Output the [x, y] coordinate of the center of the cell containing the given text.  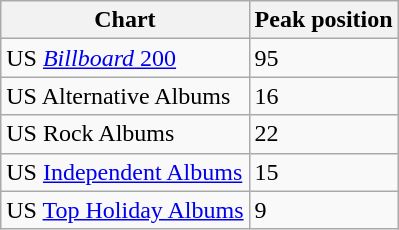
US Alternative Albums [125, 96]
22 [324, 134]
Chart [125, 20]
16 [324, 96]
Peak position [324, 20]
US Independent Albums [125, 172]
95 [324, 58]
15 [324, 172]
US Billboard 200 [125, 58]
9 [324, 210]
US Top Holiday Albums [125, 210]
US Rock Albums [125, 134]
